From the cell containing the given text, extract its center point as (X, Y) coordinate. 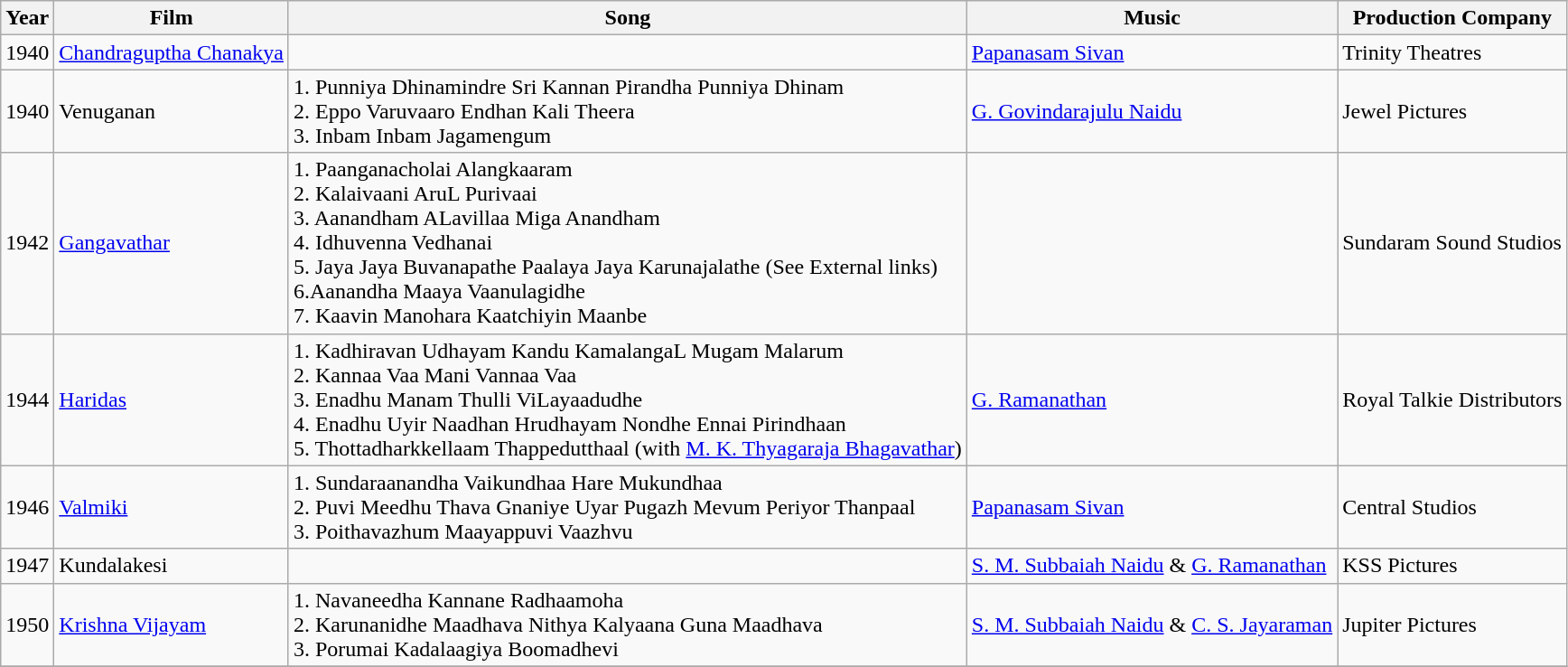
1946 (27, 507)
Film (172, 18)
1. Punniya Dhinamindre Sri Kannan Pirandha Punniya Dhinam2. Eppo Varuvaaro Endhan Kali Theera3. Inbam Inbam Jagamengum (627, 111)
Trinity Theatres (1452, 52)
1. Navaneedha Kannane Radhaamoha2. Karunanidhe Maadhava Nithya Kalyaana Guna Maadhava3. Porumai Kadalaagiya Boomadhevi (627, 625)
Kundalakesi (172, 566)
Sundaram Sound Studios (1452, 243)
1947 (27, 566)
Valmiki (172, 507)
1942 (27, 243)
KSS Pictures (1452, 566)
Song (627, 18)
Production Company (1452, 18)
Jupiter Pictures (1452, 625)
Haridas (172, 399)
1. Sundaraanandha Vaikundhaa Hare Mukundhaa2. Puvi Meedhu Thava Gnaniye Uyar Pugazh Mevum Periyor Thanpaal3. Poithavazhum Maayappuvi Vaazhvu (627, 507)
Music (1152, 18)
G. Govindarajulu Naidu (1152, 111)
Jewel Pictures (1452, 111)
Gangavathar (172, 243)
S. M. Subbaiah Naidu & G. Ramanathan (1152, 566)
1950 (27, 625)
G. Ramanathan (1152, 399)
S. M. Subbaiah Naidu & C. S. Jayaraman (1152, 625)
1944 (27, 399)
Krishna Vijayam (172, 625)
Year (27, 18)
Chandraguptha Chanakya (172, 52)
Central Studios (1452, 507)
Royal Talkie Distributors (1452, 399)
Venuganan (172, 111)
